Find where the given text appears and provide that cell's center as [X, Y] coordinate. 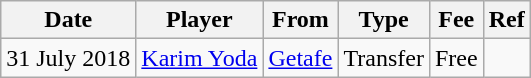
Karim Yoda [200, 58]
Transfer [384, 58]
Getafe [300, 58]
Fee [456, 20]
Type [384, 20]
Free [456, 58]
Date [68, 20]
Player [200, 20]
31 July 2018 [68, 58]
Ref [506, 20]
From [300, 20]
